Determine the (X, Y) coordinate at the center of the cell enclosing the given text.  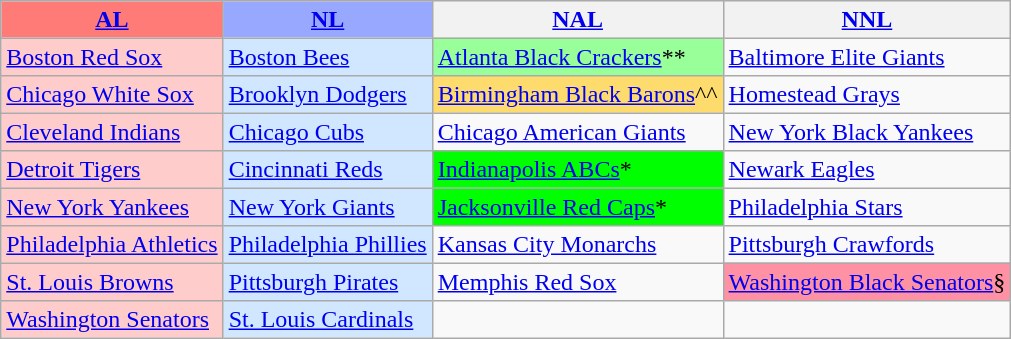
NL (328, 20)
Chicago White Sox (112, 94)
Detroit Tigers (112, 170)
Philadelphia Athletics (112, 244)
Chicago Cubs (328, 132)
Jacksonville Red Caps* (578, 206)
St. Louis Browns (112, 282)
Brooklyn Dodgers (328, 94)
Chicago American Giants (578, 132)
Homestead Grays (867, 94)
Pittsburgh Pirates (328, 282)
NAL (578, 20)
Pittsburgh Crawfords (867, 244)
Indianapolis ABCs* (578, 170)
Memphis Red Sox (578, 282)
Philadelphia Stars (867, 206)
New York Black Yankees (867, 132)
Atlanta Black Crackers** (578, 56)
NNL (867, 20)
Birmingham Black Barons^^ (578, 94)
Boston Bees (328, 56)
New York Yankees (112, 206)
Kansas City Monarchs (578, 244)
Cincinnati Reds (328, 170)
Washington Senators (112, 318)
Baltimore Elite Giants (867, 56)
Newark Eagles (867, 170)
Washington Black Senators§ (867, 282)
St. Louis Cardinals (328, 318)
Cleveland Indians (112, 132)
New York Giants (328, 206)
AL (112, 20)
Philadelphia Phillies (328, 244)
Boston Red Sox (112, 56)
